Search for the cell housing the specified text and yield its (x, y) center coordinate. 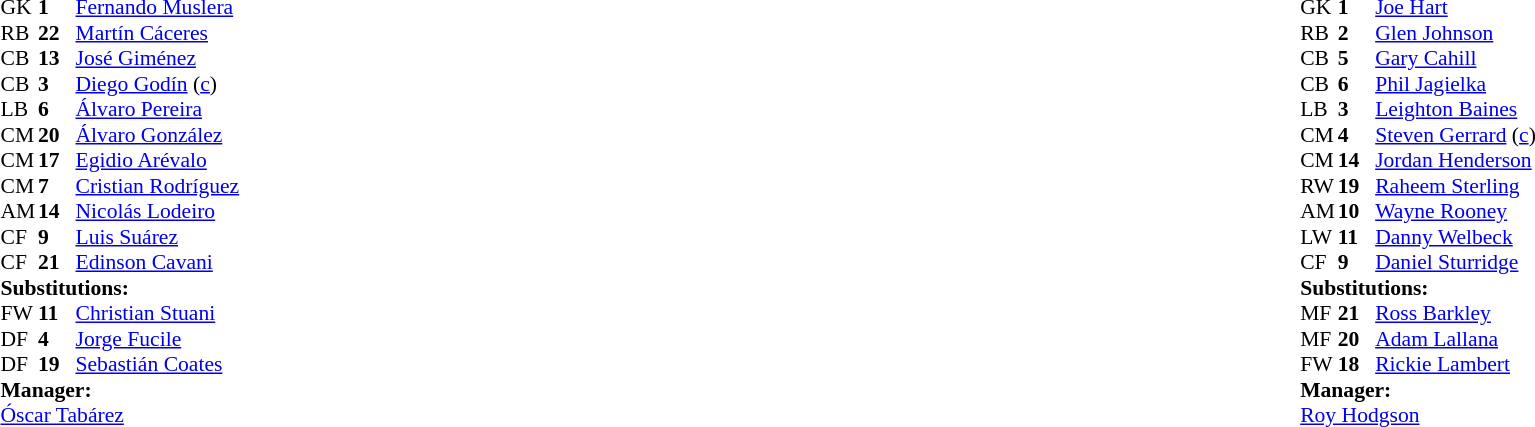
LW (1319, 237)
Diego Godín (c) (158, 84)
2 (1357, 33)
13 (57, 59)
Sebastián Coates (158, 365)
5 (1357, 59)
18 (1357, 365)
Cristian Rodríguez (158, 186)
Christian Stuani (158, 313)
Martín Cáceres (158, 33)
10 (1357, 211)
Substitutions: (120, 288)
Nicolás Lodeiro (158, 211)
José Giménez (158, 59)
Manager: (120, 390)
7 (57, 186)
Jorge Fucile (158, 339)
Egidio Arévalo (158, 161)
17 (57, 161)
22 (57, 33)
Álvaro González (158, 135)
RW (1319, 186)
Edinson Cavani (158, 263)
Álvaro Pereira (158, 109)
Luis Suárez (158, 237)
